Extract the (x, y) coordinate from the center of the cell holding the provided text.  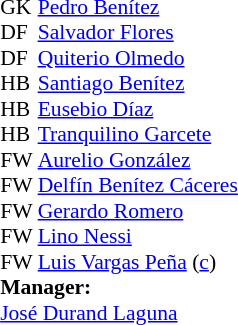
Gerardo Romero (138, 211)
Quiterio Olmedo (138, 58)
Salvador Flores (138, 33)
Aurelio González (138, 160)
Santiago Benítez (138, 83)
Lino Nessi (138, 237)
Eusebio Díaz (138, 109)
Tranquilino Garcete (138, 135)
Manager: (119, 287)
Delfín Benítez Cáceres (138, 185)
Luis Vargas Peña (c) (138, 262)
